Identify which cell holds the provided text, then report its (x, y) central coordinate. 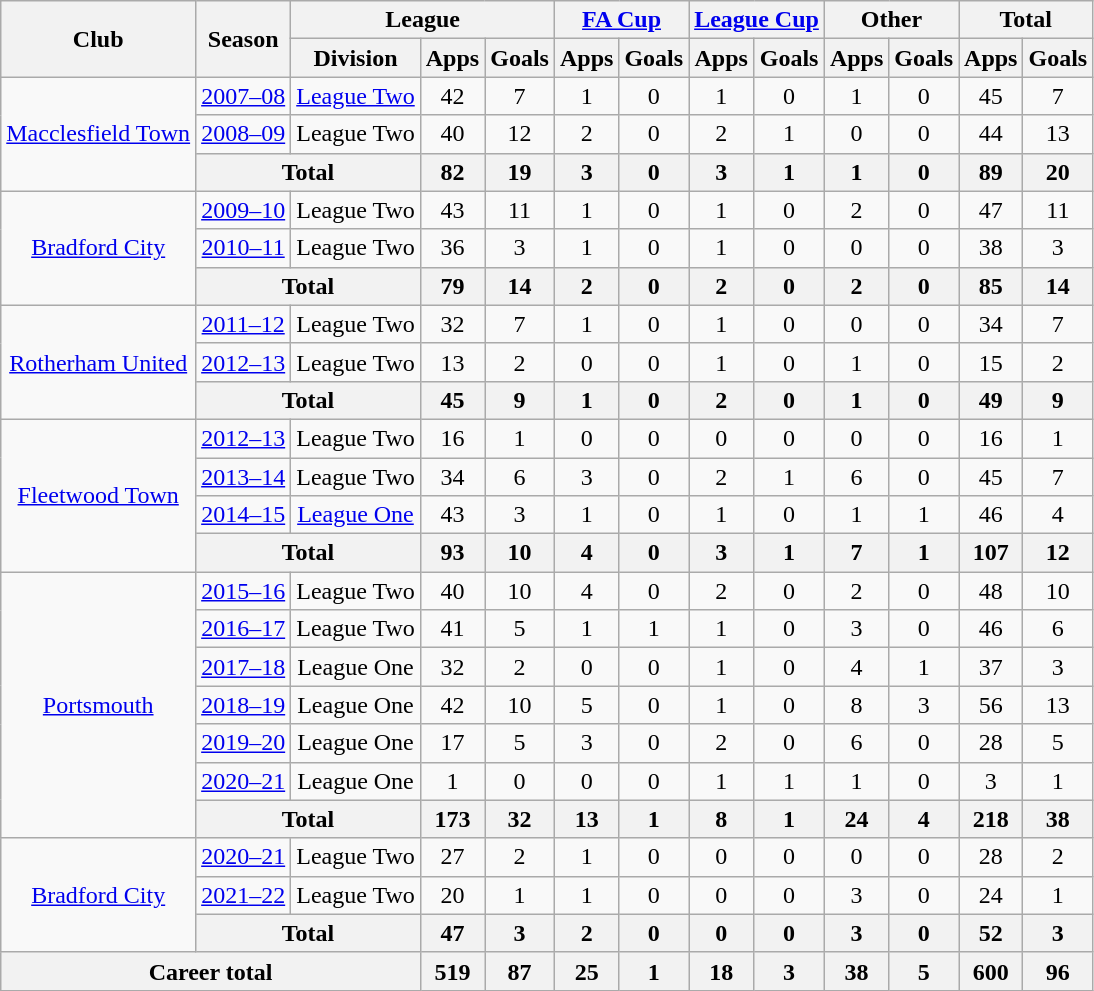
2008–09 (244, 134)
36 (452, 248)
FA Cup (621, 20)
2021–22 (244, 895)
League (423, 20)
2011–12 (244, 324)
2010–11 (244, 248)
25 (586, 971)
56 (991, 705)
2013–14 (244, 477)
49 (991, 400)
Portsmouth (98, 705)
41 (452, 629)
2014–15 (244, 515)
Other (891, 20)
85 (991, 286)
93 (452, 553)
600 (991, 971)
2018–19 (244, 705)
107 (991, 553)
2007–08 (244, 96)
18 (722, 971)
Fleetwood Town (98, 495)
218 (991, 819)
Division (356, 58)
Macclesfield Town (98, 134)
2009–10 (244, 210)
48 (991, 591)
173 (452, 819)
519 (452, 971)
17 (452, 743)
27 (452, 857)
2017–18 (244, 667)
2016–17 (244, 629)
Season (244, 39)
Club (98, 39)
52 (991, 933)
2019–20 (244, 743)
Rotherham United (98, 362)
89 (991, 172)
44 (991, 134)
79 (452, 286)
Career total (211, 971)
League Cup (757, 20)
87 (520, 971)
2015–16 (244, 591)
37 (991, 667)
15 (991, 362)
19 (520, 172)
96 (1058, 971)
82 (452, 172)
